From the cell containing the given text, extract its center point as (X, Y) coordinate. 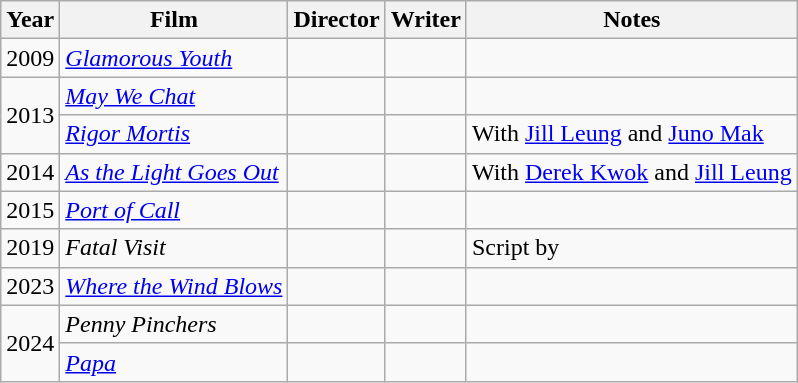
Writer (426, 20)
2024 (30, 343)
2013 (30, 115)
As the Light Goes Out (174, 172)
Glamorous Youth (174, 58)
Where the Wind Blows (174, 286)
Year (30, 20)
2015 (30, 210)
Rigor Mortis (174, 134)
Port of Call (174, 210)
With Jill Leung and Juno Mak (632, 134)
2014 (30, 172)
Film (174, 20)
Notes (632, 20)
May We Chat (174, 96)
Fatal Visit (174, 248)
2023 (30, 286)
With Derek Kwok and Jill Leung (632, 172)
Papa (174, 362)
Director (336, 20)
Script by (632, 248)
Penny Pinchers (174, 324)
2009 (30, 58)
2019 (30, 248)
